Determine the [x, y] coordinate at the center of the cell enclosing the given text.  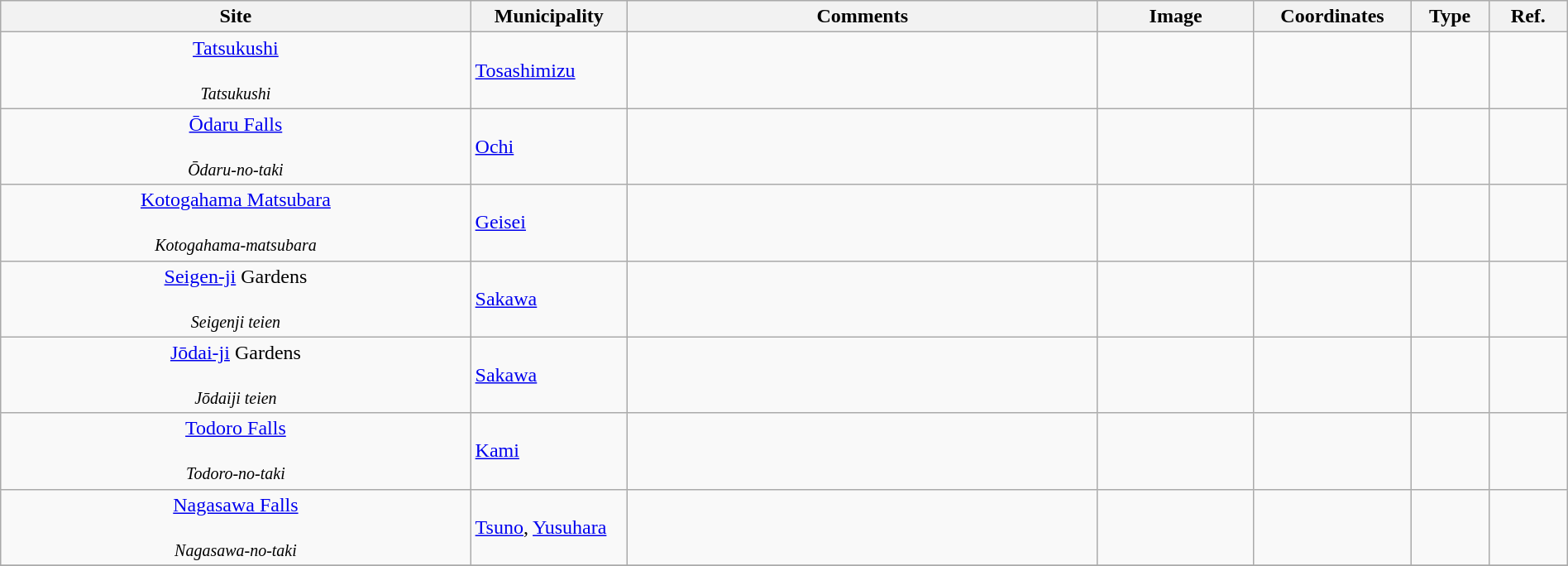
Image [1176, 17]
TatsukushiTatsukushi [236, 70]
Tsuno, Yusuhara [549, 527]
Todoro FallsTodoro-no-taki [236, 451]
Comments [863, 17]
Nagasawa FallsNagasawa-no-taki [236, 527]
Type [1451, 17]
Jōdai-ji GardensJōdaiji teien [236, 375]
Geisei [549, 223]
Site [236, 17]
Ochi [549, 146]
Seigen-ji GardensSeigenji teien [236, 299]
Municipality [549, 17]
Coordinates [1331, 17]
Kami [549, 451]
Tosashimizu [549, 70]
Kotogahama MatsubaraKotogahama-matsubara [236, 223]
Ōdaru FallsŌdaru-no-taki [236, 146]
Ref. [1528, 17]
